For the text-containing cell, return its midpoint in (X, Y) coordinate format. 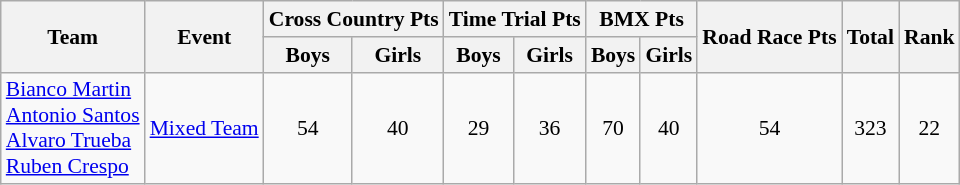
Event (204, 36)
Mixed Team (204, 128)
70 (614, 128)
Total (870, 36)
Time Trial Pts (515, 19)
323 (870, 128)
Rank (930, 36)
36 (550, 128)
Cross Country Pts (354, 19)
Road Race Pts (769, 36)
Bianco MartinAntonio SantosAlvaro TruebaRuben Crespo (73, 128)
29 (478, 128)
22 (930, 128)
BMX Pts (642, 19)
Team (73, 36)
